Provide the (X, Y) coordinate of the cell's center where the given text is located.  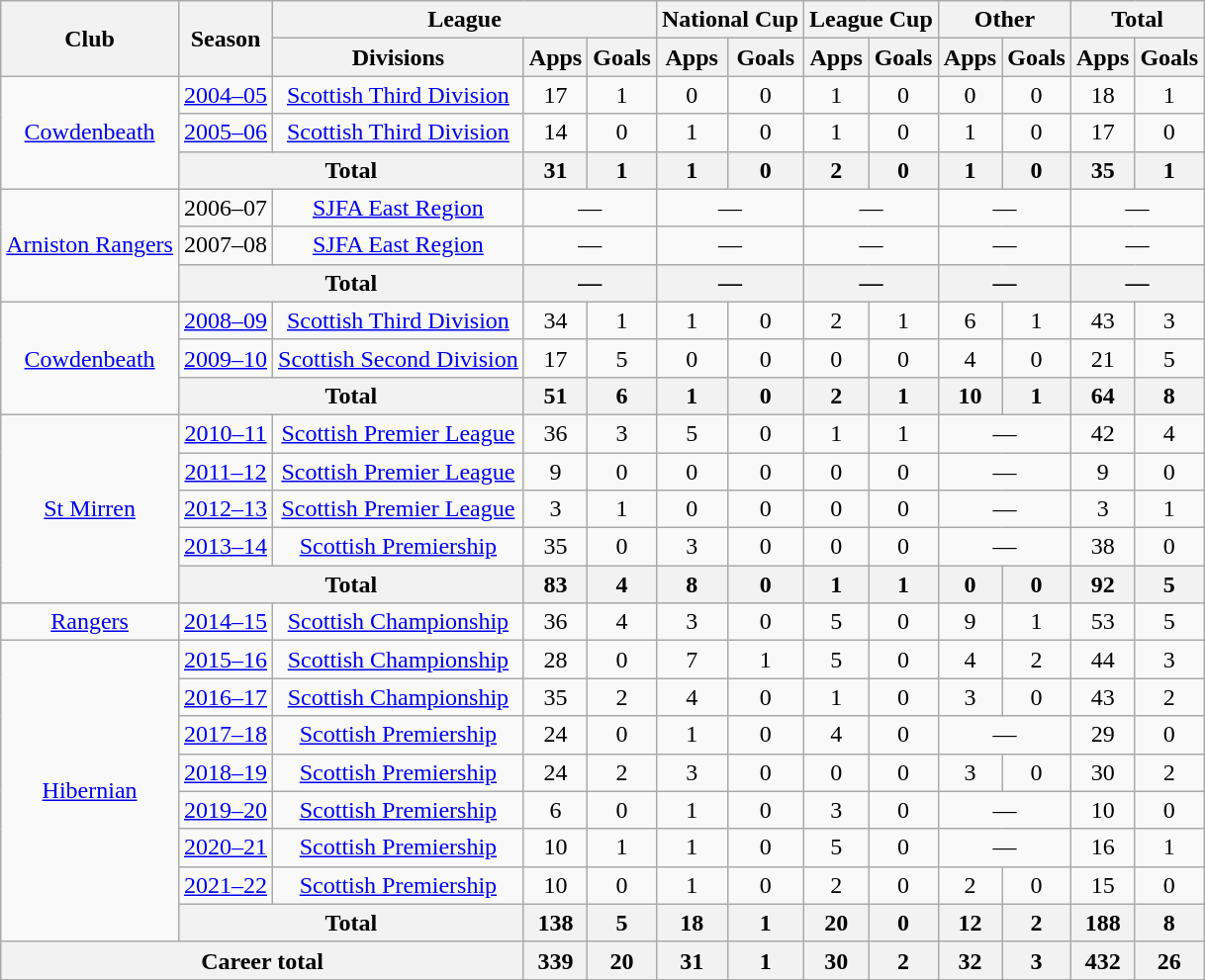
42 (1102, 433)
51 (555, 396)
26 (1169, 960)
St Mirren (90, 508)
National Cup (730, 20)
2009–10 (226, 358)
53 (1102, 622)
28 (555, 660)
Hibernian (90, 791)
League (465, 20)
15 (1102, 885)
38 (1102, 547)
2011–12 (226, 472)
2020–21 (226, 847)
432 (1102, 960)
Career total (263, 960)
2013–14 (226, 547)
12 (970, 923)
14 (555, 133)
Scottish Second Division (399, 358)
Club (90, 39)
188 (1102, 923)
2019–20 (226, 810)
16 (1102, 847)
138 (555, 923)
League Cup (872, 20)
Divisions (399, 57)
Arniston Rangers (90, 245)
2006–07 (226, 208)
2004–05 (226, 95)
83 (555, 584)
21 (1102, 358)
44 (1102, 660)
Other (1004, 20)
92 (1102, 584)
2005–06 (226, 133)
64 (1102, 396)
2014–15 (226, 622)
2018–19 (226, 772)
Rangers (90, 622)
34 (555, 320)
2012–13 (226, 509)
29 (1102, 735)
7 (692, 660)
2017–18 (226, 735)
2016–17 (226, 697)
2021–22 (226, 885)
2010–11 (226, 433)
2007–08 (226, 245)
339 (555, 960)
Season (226, 39)
32 (970, 960)
2015–16 (226, 660)
2008–09 (226, 320)
